Extract the [x, y] coordinate from the center of the cell holding the provided text.  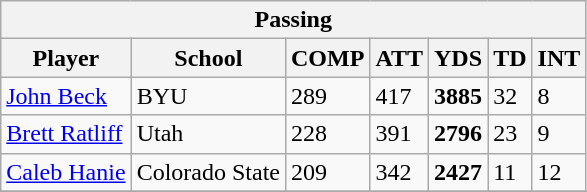
9 [559, 134]
12 [559, 172]
2796 [458, 134]
228 [327, 134]
209 [327, 172]
Player [66, 58]
INT [559, 58]
YDS [458, 58]
Utah [208, 134]
3885 [458, 96]
289 [327, 96]
Caleb Hanie [66, 172]
2427 [458, 172]
11 [510, 172]
ATT [400, 58]
342 [400, 172]
John Beck [66, 96]
417 [400, 96]
BYU [208, 96]
Brett Ratliff [66, 134]
Passing [294, 20]
School [208, 58]
391 [400, 134]
TD [510, 58]
23 [510, 134]
Colorado State [208, 172]
COMP [327, 58]
8 [559, 96]
32 [510, 96]
